Capture the cell that displays the provided text and extract its (X, Y) central coordinate. 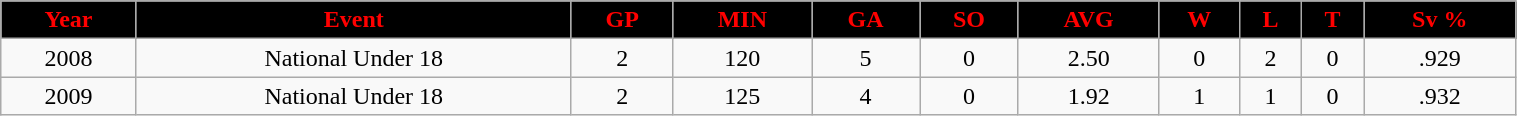
2.50 (1088, 58)
4 (866, 96)
5 (866, 58)
SO (970, 20)
T (1332, 20)
2008 (68, 58)
AVG (1088, 20)
GA (866, 20)
1.92 (1088, 96)
125 (742, 96)
120 (742, 58)
.929 (1440, 58)
W (1199, 20)
MIN (742, 20)
L (1270, 20)
GP (622, 20)
Sv % (1440, 20)
Event (354, 20)
2009 (68, 96)
Year (68, 20)
.932 (1440, 96)
